Identify which cell holds the provided text, then report its [x, y] central coordinate. 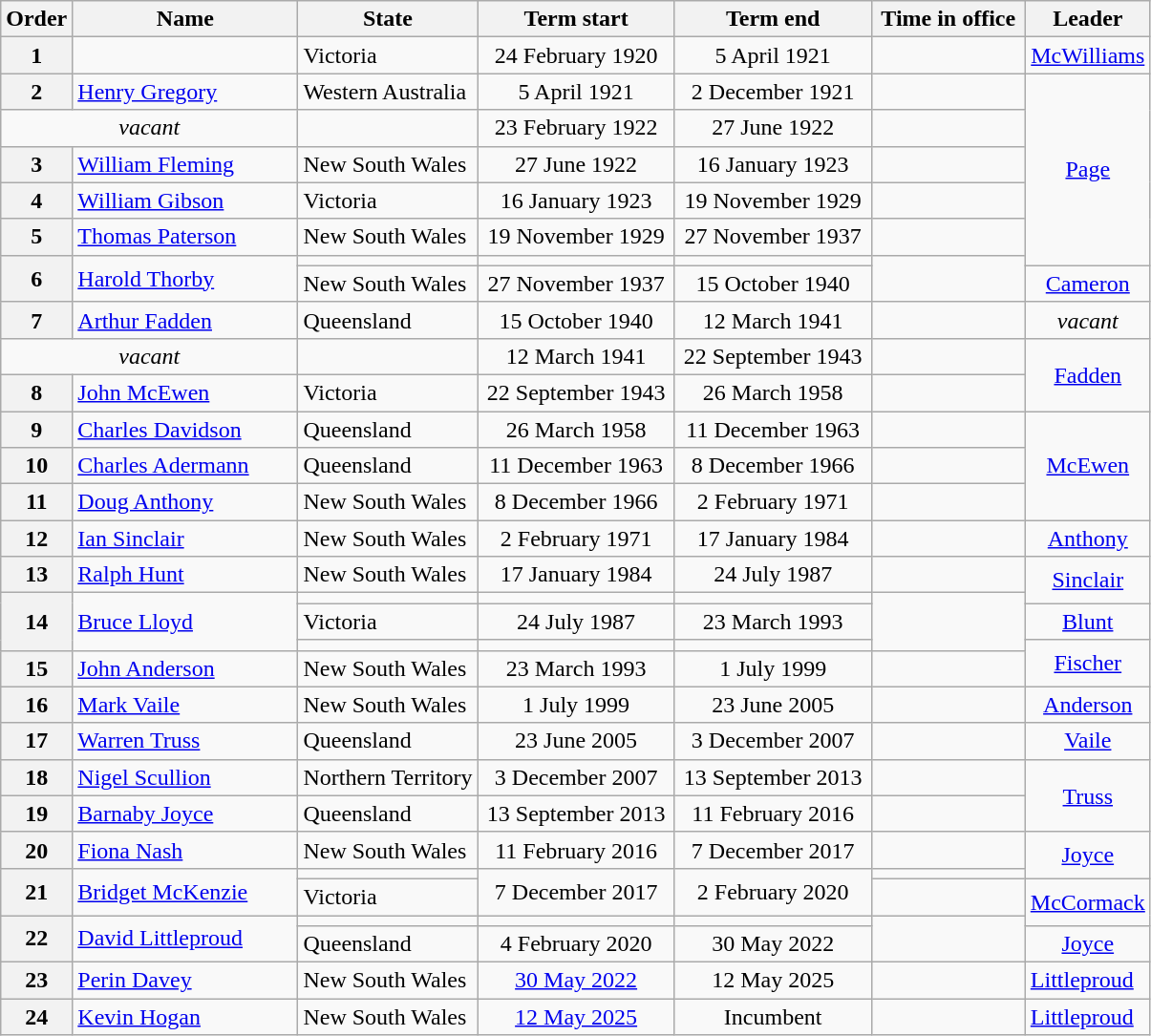
Fischer [1087, 663]
Western Australia [388, 92]
Bruce Lloyd [185, 622]
Term start [576, 19]
2 December 1921 [773, 92]
Bridget McKenzie [185, 892]
William Fleming [185, 164]
21 [36, 892]
23 February 1922 [576, 128]
Charles Adermann [185, 466]
1 [36, 55]
Leader [1087, 19]
Sinclair [1087, 581]
Ian Sinclair [185, 539]
Northern Territory [388, 777]
Doug Anthony [185, 502]
20 [36, 850]
Fadden [1087, 374]
24 [36, 1017]
Term end [773, 19]
Anderson [1087, 705]
Charles Davidson [185, 429]
10 [36, 466]
Cameron [1087, 284]
Perin Davey [185, 981]
11 [36, 502]
12 [36, 539]
John Anderson [185, 668]
Nigel Scullion [185, 777]
Warren Truss [185, 741]
18 [36, 777]
13 [36, 575]
Ralph Hunt [185, 575]
Vaile [1087, 741]
5 [36, 237]
24 February 1920 [576, 55]
17 [36, 741]
John McEwen [185, 392]
19 [36, 814]
Barnaby Joyce [185, 814]
Name [185, 19]
8 [36, 392]
14 [36, 622]
Time in office [948, 19]
Arthur Fadden [185, 320]
9 [36, 429]
Thomas Paterson [185, 237]
2 [36, 92]
22 [36, 938]
Kevin Hogan [185, 1017]
State [388, 19]
Mark Vaile [185, 705]
6 [36, 279]
Harold Thorby [185, 279]
3 [36, 164]
Henry Gregory [185, 92]
7 [36, 320]
Incumbent [773, 1017]
Truss [1087, 795]
Page [1087, 170]
15 [36, 668]
David Littleproud [185, 938]
4 [36, 201]
23 [36, 981]
Fiona Nash [185, 850]
Order [36, 19]
McCormack [1087, 901]
William Gibson [185, 201]
Blunt [1087, 622]
2 February 2020 [773, 892]
4 February 2020 [576, 944]
16 [36, 705]
Anthony [1087, 539]
McEwen [1087, 465]
McWilliams [1087, 55]
